For the text-containing cell, return its midpoint in (X, Y) coordinate format. 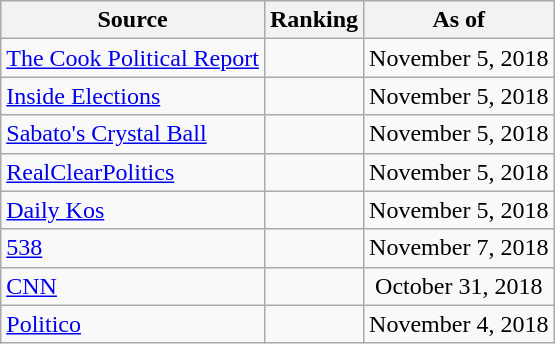
October 31, 2018 (459, 286)
Ranking (314, 20)
As of (459, 20)
Sabato's Crystal Ball (133, 134)
Inside Elections (133, 96)
CNN (133, 286)
RealClearPolitics (133, 172)
Politico (133, 324)
Source (133, 20)
538 (133, 248)
The Cook Political Report (133, 58)
Daily Kos (133, 210)
November 7, 2018 (459, 248)
November 4, 2018 (459, 324)
